Search for the cell housing the specified text and yield its [x, y] center coordinate. 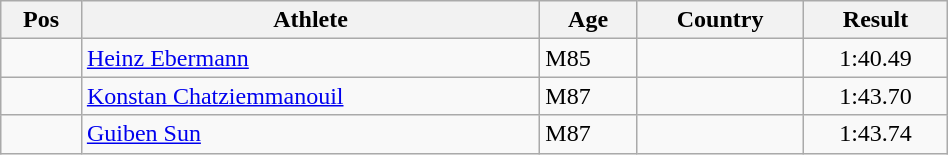
M85 [588, 58]
1:40.49 [876, 58]
Pos [42, 20]
1:43.70 [876, 96]
Result [876, 20]
Guiben Sun [310, 134]
Age [588, 20]
Athlete [310, 20]
Konstan Chatziemmanouil [310, 96]
Country [720, 20]
Heinz Ebermann [310, 58]
1:43.74 [876, 134]
